Return (x, y) of the center of cell containing provided text 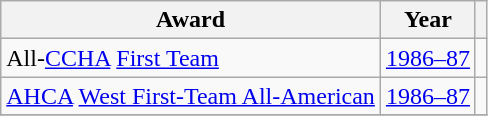
Year (428, 20)
All-CCHA First Team (191, 58)
Award (191, 20)
AHCA West First-Team All-American (191, 96)
